Find where the given text appears and provide that cell's center as (X, Y) coordinate. 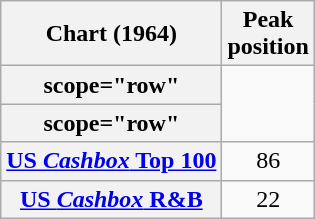
Chart (1964) (112, 34)
US Cashbox R&B (112, 199)
US Cashbox Top 100 (112, 161)
Peakposition (268, 34)
22 (268, 199)
86 (268, 161)
